From the cell containing the given text, extract its center point as (X, Y) coordinate. 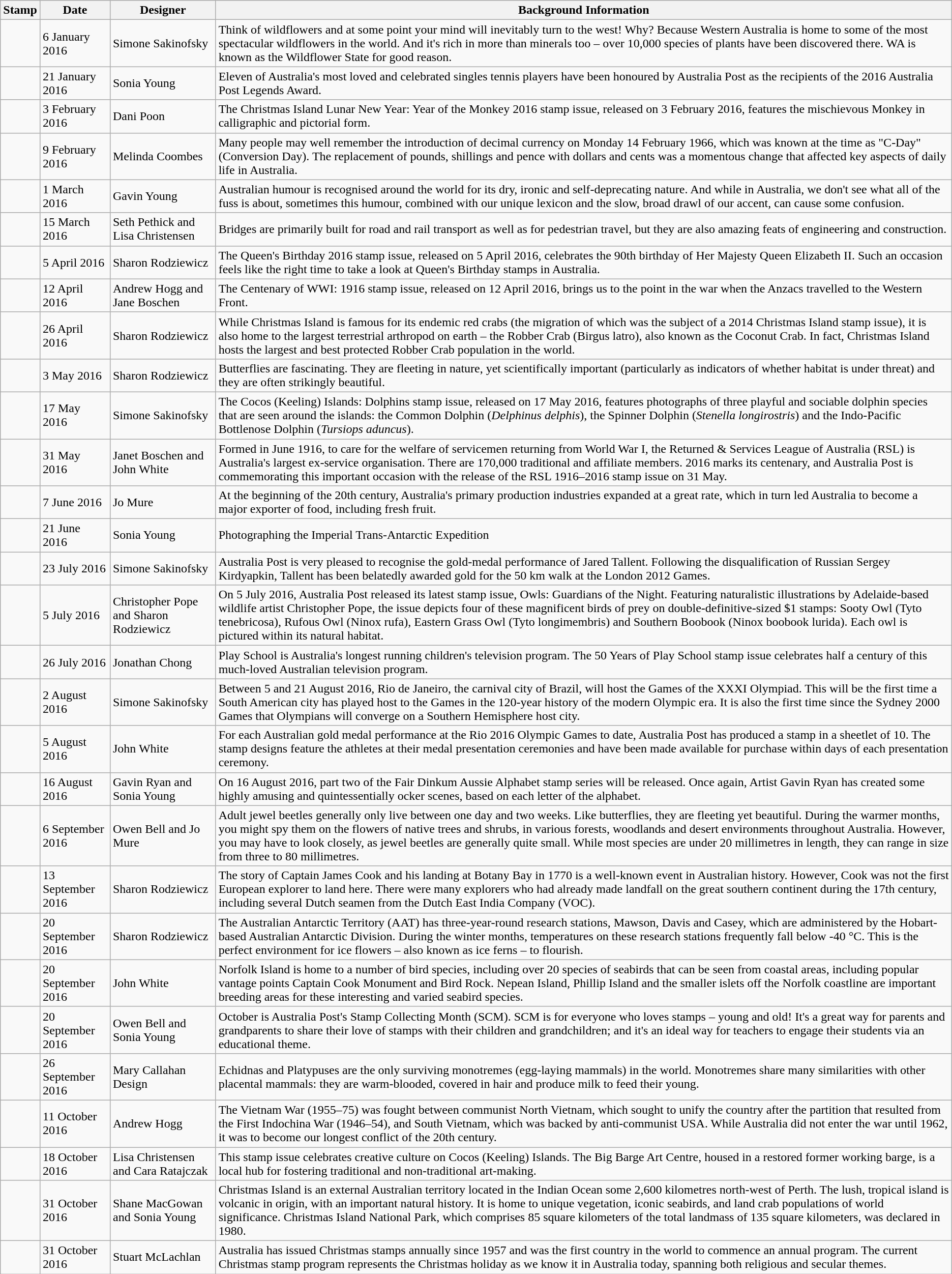
2 August 2016 (75, 702)
18 October 2016 (75, 1163)
21 June 2016 (75, 535)
26 September 2016 (75, 1077)
3 February 2016 (75, 116)
Photographing the Imperial Trans-Antarctic Expedition (584, 535)
5 April 2016 (75, 263)
12 April 2016 (75, 295)
Mary Callahan Design (163, 1077)
Owen Bell and Jo Mure (163, 835)
Andrew Hogg and Jane Boschen (163, 295)
Gavin Young (163, 196)
Jonathan Chong (163, 662)
Designer (163, 10)
11 October 2016 (75, 1123)
5 July 2016 (75, 616)
31 May 2016 (75, 462)
Background Information (584, 10)
Stuart McLachlan (163, 1258)
Melinda Coombes (163, 156)
26 April 2016 (75, 335)
Andrew Hogg (163, 1123)
Christopher Pope and Sharon Rodziewicz (163, 616)
Shane MacGowan and Sonia Young (163, 1211)
7 June 2016 (75, 503)
Gavin Ryan and Sonia Young (163, 789)
23 July 2016 (75, 569)
5 August 2016 (75, 749)
9 February 2016 (75, 156)
Lisa Christensen and Cara Ratajczak (163, 1163)
Owen Bell and Sonia Young (163, 1030)
13 September 2016 (75, 889)
6 January 2016 (75, 43)
3 May 2016 (75, 375)
26 July 2016 (75, 662)
17 May 2016 (75, 415)
6 September 2016 (75, 835)
21 January 2016 (75, 83)
15 March 2016 (75, 229)
Janet Boschen and John White (163, 462)
The Centenary of WWI: 1916 stamp issue, released on 12 April 2016, brings us to the point in the war when the Anzacs travelled to the Western Front. (584, 295)
Jo Mure (163, 503)
Date (75, 10)
1 March 2016 (75, 196)
16 August 2016 (75, 789)
Seth Pethick and Lisa Christensen (163, 229)
Stamp (20, 10)
Dani Poon (163, 116)
